Output the [X, Y] coordinate of the center of the cell containing the given text.  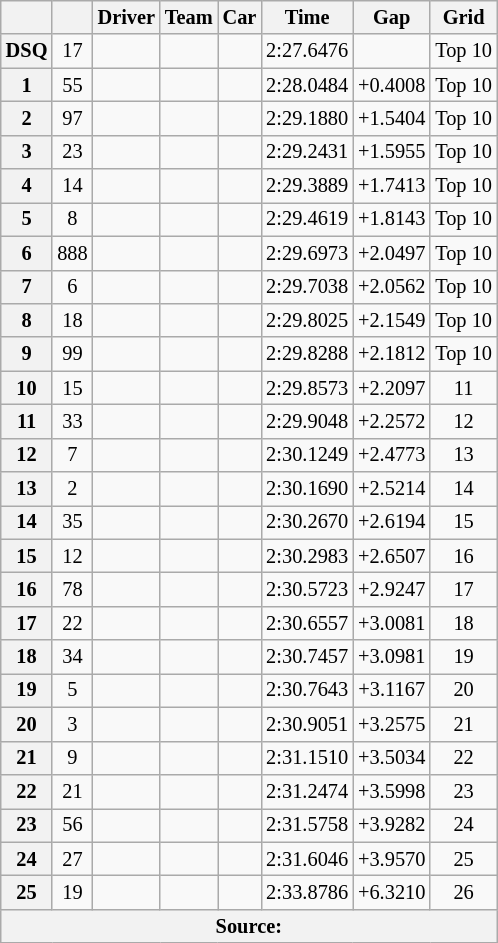
Driver [126, 17]
56 [72, 825]
+1.7413 [392, 186]
+2.9247 [392, 589]
+3.1167 [392, 690]
+0.4008 [392, 85]
2:31.1510 [307, 758]
26 [464, 892]
+1.5404 [392, 118]
78 [72, 589]
+3.0081 [392, 623]
34 [72, 657]
2:30.9051 [307, 724]
Car [240, 17]
2:28.0484 [307, 85]
33 [72, 421]
+2.1812 [392, 354]
888 [72, 253]
2:27.6476 [307, 51]
2:30.2983 [307, 556]
DSQ [27, 51]
+2.0562 [392, 287]
+2.5214 [392, 489]
2:30.5723 [307, 589]
2:29.4619 [307, 219]
+6.3210 [392, 892]
10 [27, 388]
2:29.7038 [307, 287]
2:29.8025 [307, 320]
27 [72, 859]
+1.8143 [392, 219]
2:31.2474 [307, 791]
+2.4773 [392, 455]
+3.5034 [392, 758]
Team [189, 17]
35 [72, 522]
Gap [392, 17]
99 [72, 354]
Source: [249, 926]
2:30.7643 [307, 690]
Grid [464, 17]
2:29.8288 [307, 354]
2:30.7457 [307, 657]
55 [72, 85]
+2.1549 [392, 320]
2:29.6973 [307, 253]
2:29.1880 [307, 118]
+2.2097 [392, 388]
2:29.8573 [307, 388]
4 [27, 186]
2:29.9048 [307, 421]
Time [307, 17]
+2.0497 [392, 253]
2:30.2670 [307, 522]
+2.6507 [392, 556]
+3.5998 [392, 791]
2:29.2431 [307, 152]
1 [27, 85]
97 [72, 118]
2:33.8786 [307, 892]
+3.9282 [392, 825]
2:30.1690 [307, 489]
2:29.3889 [307, 186]
2:30.1249 [307, 455]
+3.2575 [392, 724]
+2.6194 [392, 522]
+2.2572 [392, 421]
+3.9570 [392, 859]
2:30.6557 [307, 623]
2:31.5758 [307, 825]
+1.5955 [392, 152]
+3.0981 [392, 657]
2:31.6046 [307, 859]
